From the cell containing the given text, extract its center point as [X, Y] coordinate. 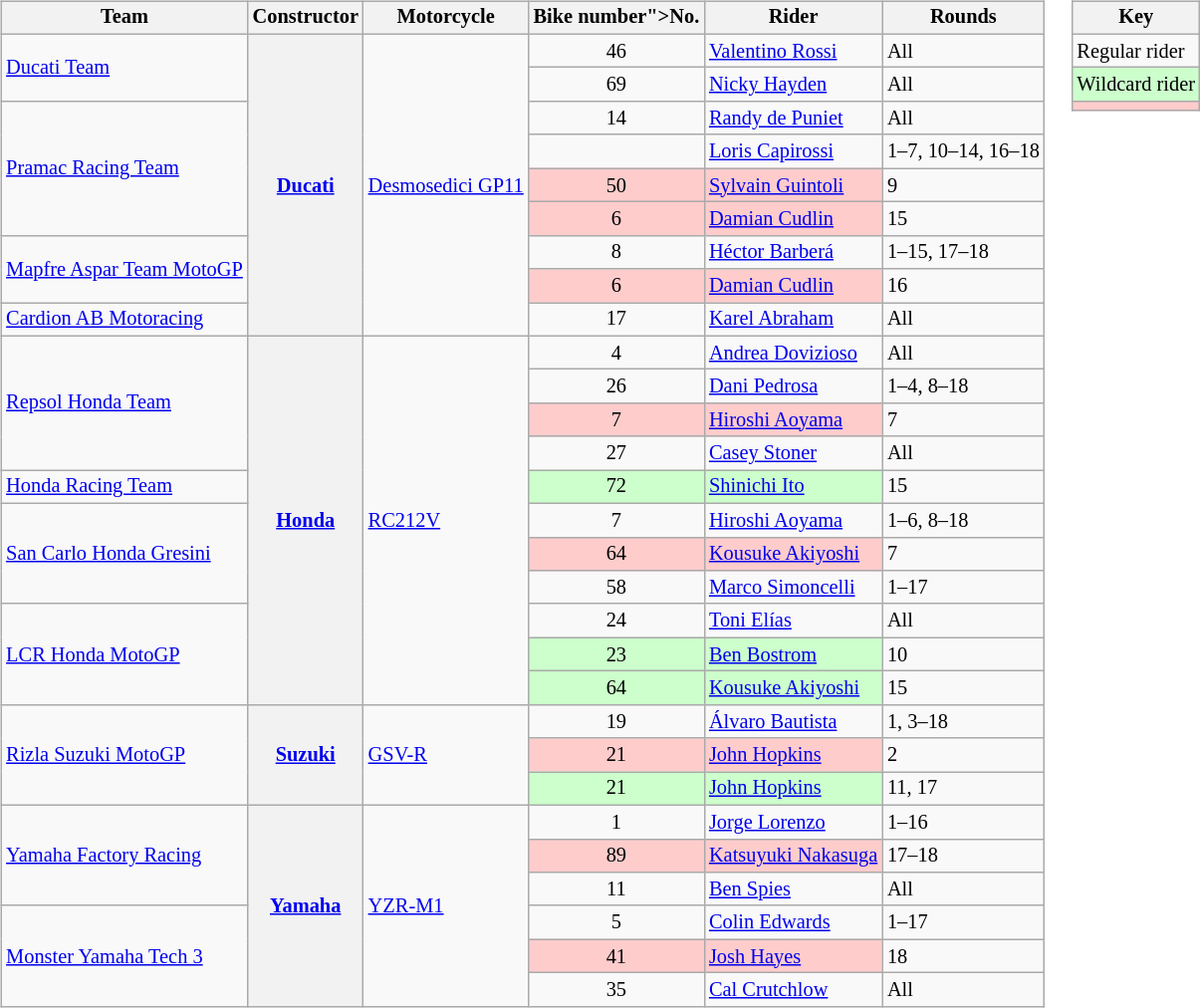
16 [964, 286]
Sylvain Guintoli [793, 185]
Constructor [306, 18]
Randy de Puniet [793, 119]
Monster Yamaha Tech 3 [123, 956]
1–7, 10–14, 16–18 [964, 151]
Shinichi Ito [793, 487]
Regular rider [1136, 51]
17 [616, 320]
Rider [793, 18]
Ben Spies [793, 889]
Ben Bostrom [793, 654]
Jorge Lorenzo [793, 822]
Ducati [306, 185]
Casey Stoner [793, 453]
1–15, 17–18 [964, 252]
Yamaha [306, 905]
Cal Crutchlow [793, 990]
26 [616, 386]
RC212V [446, 520]
1 [616, 822]
41 [616, 956]
69 [616, 85]
17–18 [964, 856]
GSV-R [446, 755]
46 [616, 51]
Pramac Racing Team [123, 169]
Marco Simoncelli [793, 588]
Loris Capirossi [793, 151]
50 [616, 185]
YZR-M1 [446, 905]
Cardion AB Motoracing [123, 320]
1–16 [964, 822]
Repsol Honda Team [123, 402]
8 [616, 252]
Yamaha Factory Racing [123, 855]
58 [616, 588]
27 [616, 453]
10 [964, 654]
23 [616, 654]
Rounds [964, 18]
Héctor Barberá [793, 252]
Team [123, 18]
Katsuyuki Nakasuga [793, 856]
1–4, 8–18 [964, 386]
Toni Elías [793, 621]
Mapfre Aspar Team MotoGP [123, 269]
Karel Abraham [793, 320]
Honda Racing Team [123, 487]
Ducati Team [123, 68]
Dani Pedrosa [793, 386]
4 [616, 353]
LCR Honda MotoGP [123, 653]
Álvaro Bautista [793, 721]
5 [616, 922]
Colin Edwards [793, 922]
Andrea Dovizioso [793, 353]
11, 17 [964, 789]
72 [616, 487]
35 [616, 990]
Motorcycle [446, 18]
Bike number">No. [616, 18]
89 [616, 856]
9 [964, 185]
Nicky Hayden [793, 85]
1, 3–18 [964, 721]
Honda [306, 520]
19 [616, 721]
Rizla Suzuki MotoGP [123, 755]
Key [1136, 18]
Josh Hayes [793, 956]
11 [616, 889]
Suzuki [306, 755]
18 [964, 956]
Valentino Rossi [793, 51]
Wildcard rider [1136, 85]
14 [616, 119]
1–6, 8–18 [964, 520]
San Carlo Honda Gresini [123, 554]
24 [616, 621]
Desmosedici GP11 [446, 185]
2 [964, 755]
